Find where the given text appears and provide that cell's center as (x, y) coordinate. 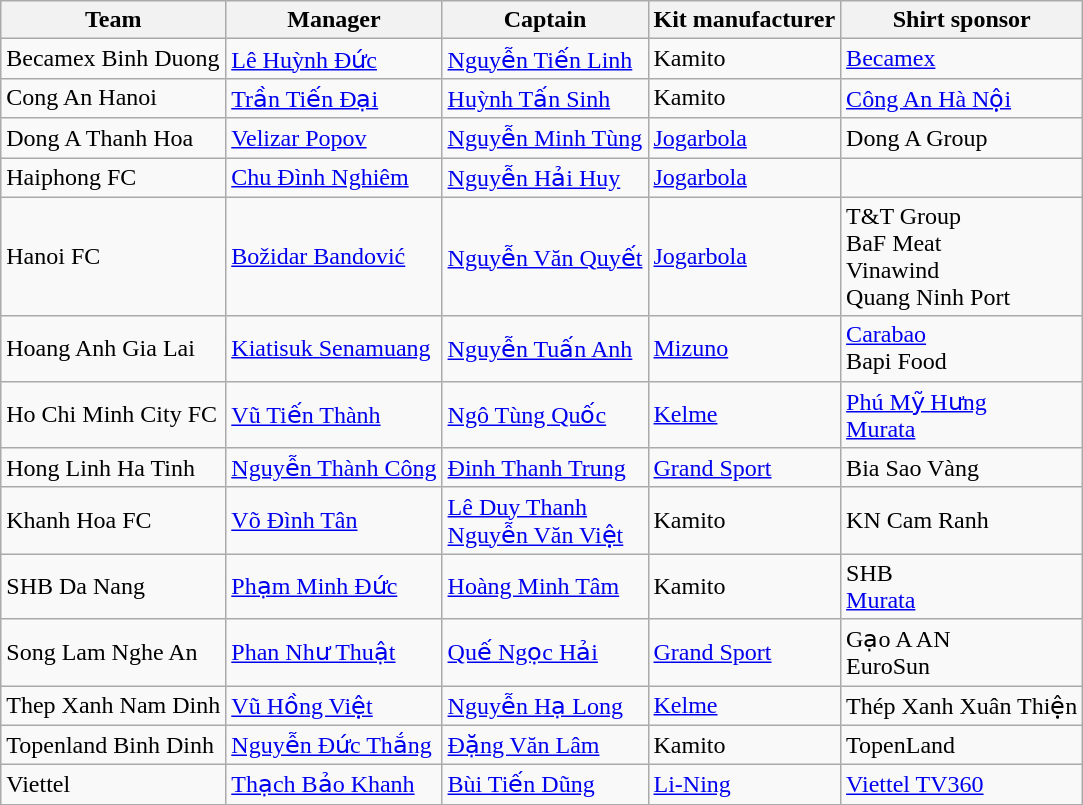
Hoang Anh Gia Lai (114, 348)
Becamex Binh Duong (114, 59)
Phú Mỹ Hưng Murata (962, 414)
KN Cam Ranh (962, 520)
Kit manufacturer (744, 20)
Topenland Binh Dinh (114, 745)
Song Lam Nghe An (114, 652)
Hoàng Minh Tâm (545, 586)
Shirt sponsor (962, 20)
Đinh Thanh Trung (545, 468)
SHB Da Nang (114, 586)
Công An Hà Nội (962, 98)
Viettel (114, 785)
Team (114, 20)
Vũ Hồng Việt (334, 706)
Carabao Bapi Food (962, 348)
Bùi Tiến Dũng (545, 785)
Lê Huỳnh Đức (334, 59)
Božidar Bandović (334, 256)
Chu Đình Nghiêm (334, 178)
Dong A Group (962, 138)
Trần Tiến Đại (334, 98)
Ngô Tùng Quốc (545, 414)
Nguyễn Hạ Long (545, 706)
Khanh Hoa FC (114, 520)
Nguyễn Tuấn Anh (545, 348)
Dong A Thanh Hoa (114, 138)
T&T Group BaF Meat Vinawind Quang Ninh Port (962, 256)
Haiphong FC (114, 178)
Nguyễn Văn Quyết (545, 256)
Captain (545, 20)
Hong Linh Ha Tinh (114, 468)
Hanoi FC (114, 256)
Thạch Bảo Khanh (334, 785)
Đặng Văn Lâm (545, 745)
Nguyễn Đức Thắng (334, 745)
Quế Ngọc Hải (545, 652)
Nguyễn Thành Công (334, 468)
Vũ Tiến Thành (334, 414)
Mizuno (744, 348)
SHB Murata (962, 586)
Nguyễn Hải Huy (545, 178)
Velizar Popov (334, 138)
Huỳnh Tấn Sinh (545, 98)
TopenLand (962, 745)
Li-Ning (744, 785)
Nguyễn Minh Tùng (545, 138)
Lê Duy Thanh Nguyễn Văn Việt (545, 520)
Bia Sao Vàng (962, 468)
Võ Đình Tân (334, 520)
Cong An Hanoi (114, 98)
Ho Chi Minh City FC (114, 414)
Becamex (962, 59)
Manager (334, 20)
Kiatisuk Senamuang (334, 348)
Phạm Minh Đức (334, 586)
Viettel TV360 (962, 785)
Nguyễn Tiến Linh (545, 59)
Phan Như Thuật (334, 652)
Thep Xanh Nam Dinh (114, 706)
Thép Xanh Xuân Thiện (962, 706)
Gạo A AN EuroSun (962, 652)
